Detect which cell encompasses the target text, then output its (x, y) center coordinate. 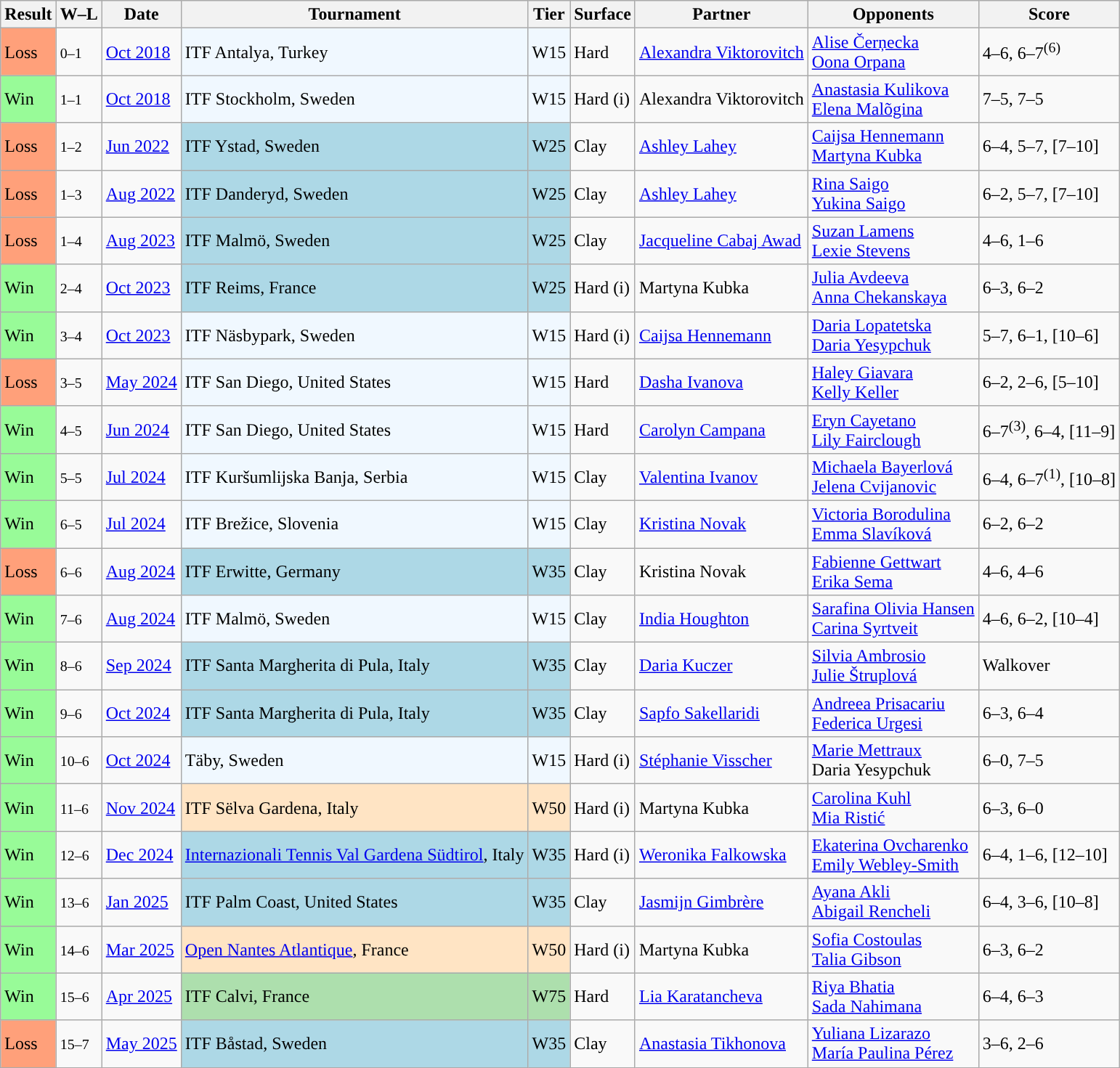
Julia Avdeeva Anna Chekanskaya (893, 288)
Dec 2024 (141, 855)
6–2, 6–2 (1049, 524)
1–1 (78, 99)
May 2024 (141, 382)
Silvia Ambrosio Julie Štruplová (893, 667)
Stéphanie Visscher (721, 761)
Walkover (1049, 667)
ITF Kuršumlijska Banja, Serbia (354, 476)
6–6 (78, 571)
Nov 2024 (141, 807)
ITF Sëlva Gardena, Italy (354, 807)
Opponents (893, 15)
6–4, 3–6, [10–8] (1049, 902)
10–6 (78, 761)
4–6, 1–6 (1049, 241)
Jan 2025 (141, 902)
4–6, 6–7(6) (1049, 52)
14–6 (78, 950)
Caijsa Hennemann Martyna Kubka (893, 147)
Marie Mettraux Daria Yesypchuk (893, 761)
Haley Giavara Kelly Keller (893, 382)
Apr 2025 (141, 996)
13–6 (78, 902)
Sep 2024 (141, 667)
Aug 2022 (141, 193)
Open Nantes Atlantique, France (354, 950)
Surface (603, 15)
Rina Saigo Yukina Saigo (893, 193)
Mar 2025 (141, 950)
Yuliana Lizarazo María Paulina Pérez (893, 1044)
Riya Bhatia Sada Nahimana (893, 996)
Fabienne Gettwart Erika Sema (893, 571)
ITF Näsbypark, Sweden (354, 335)
Result (28, 15)
5–5 (78, 476)
2–4 (78, 288)
1–2 (78, 147)
12–6 (78, 855)
ITF Båstad, Sweden (354, 1044)
Weronika Falkowska (721, 855)
Daria Lopatetska Daria Yesypchuk (893, 335)
W–L (78, 15)
6–3, 6–4 (1049, 713)
ITF Palm Coast, United States (354, 902)
6–2, 2–6, [5–10] (1049, 382)
ITF Reims, France (354, 288)
Carolina Kuhl Mia Ristić (893, 807)
Sapfo Sakellaridi (721, 713)
Täby, Sweden (354, 761)
Jasmijn Gimbrère (721, 902)
3–5 (78, 382)
6–7(3), 6–4, [11–9] (1049, 430)
15–7 (78, 1044)
W75 (549, 996)
6–4, 5–7, [7–10] (1049, 147)
7–6 (78, 619)
Eryn Cayetano Lily Fairclough (893, 430)
May 2025 (141, 1044)
6–2, 5–7, [7–10] (1049, 193)
5–7, 6–1, [10–6] (1049, 335)
Daria Kuczer (721, 667)
6–4, 6–3 (1049, 996)
9–6 (78, 713)
4–5 (78, 430)
Anastasia Tikhonova (721, 1044)
ITF Erwitte, Germany (354, 571)
Tier (549, 15)
Jun 2022 (141, 147)
Jun 2024 (141, 430)
Sofia Costoulas Talia Gibson (893, 950)
Valentina Ivanov (721, 476)
6–3, 6–0 (1049, 807)
Caijsa Hennemann (721, 335)
ITF Ystad, Sweden (354, 147)
6–0, 7–5 (1049, 761)
ITF Brežice, Slovenia (354, 524)
Victoria Borodulina Emma Slavíková (893, 524)
Jacqueline Cabaj Awad (721, 241)
1–4 (78, 241)
7–5, 7–5 (1049, 99)
6–4, 6–7(1), [10–8] (1049, 476)
India Houghton (721, 619)
Partner (721, 15)
4–6, 6–2, [10–4] (1049, 619)
Carolyn Campana (721, 430)
0–1 (78, 52)
3–4 (78, 335)
Tournament (354, 15)
3–6, 2–6 (1049, 1044)
Michaela Bayerlová Jelena Cvijanovic (893, 476)
Lia Karatancheva (721, 996)
Ayana Akli Abigail Rencheli (893, 902)
ITF Calvi, France (354, 996)
Aug 2023 (141, 241)
ITF Antalya, Turkey (354, 52)
15–6 (78, 996)
Internazionali Tennis Val Gardena Südtirol, Italy (354, 855)
Alise Čerņecka Oona Orpana (893, 52)
11–6 (78, 807)
ITF Danderyd, Sweden (354, 193)
ITF Stockholm, Sweden (354, 99)
Sarafina Olivia Hansen Carina Syrtveit (893, 619)
Dasha Ivanova (721, 382)
Andreea Prisacariu Federica Urgesi (893, 713)
1–3 (78, 193)
Ekaterina Ovcharenko Emily Webley-Smith (893, 855)
Suzan Lamens Lexie Stevens (893, 241)
8–6 (78, 667)
Anastasia Kulikova Elena Malõgina (893, 99)
6–4, 1–6, [12–10] (1049, 855)
4–6, 4–6 (1049, 571)
Date (141, 15)
6–5 (78, 524)
Score (1049, 15)
